Search for the cell housing the specified text and yield its [X, Y] center coordinate. 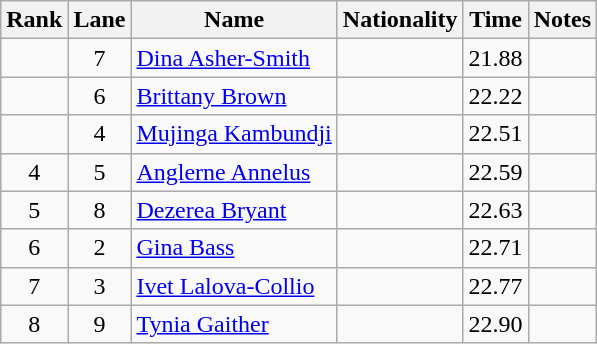
22.51 [496, 134]
21.88 [496, 58]
22.90 [496, 324]
9 [100, 324]
22.59 [496, 172]
Gina Bass [234, 248]
Name [234, 20]
Anglerne Annelus [234, 172]
Notes [562, 20]
Mujinga Kambundji [234, 134]
Nationality [400, 20]
22.63 [496, 210]
Dina Asher-Smith [234, 58]
Ivet Lalova-Collio [234, 286]
22.71 [496, 248]
2 [100, 248]
Dezerea Bryant [234, 210]
Rank [34, 20]
3 [100, 286]
Brittany Brown [234, 96]
Lane [100, 20]
22.77 [496, 286]
Time [496, 20]
Tynia Gaither [234, 324]
22.22 [496, 96]
